Provide the [X, Y] coordinate of the cell's center where the given text is located.  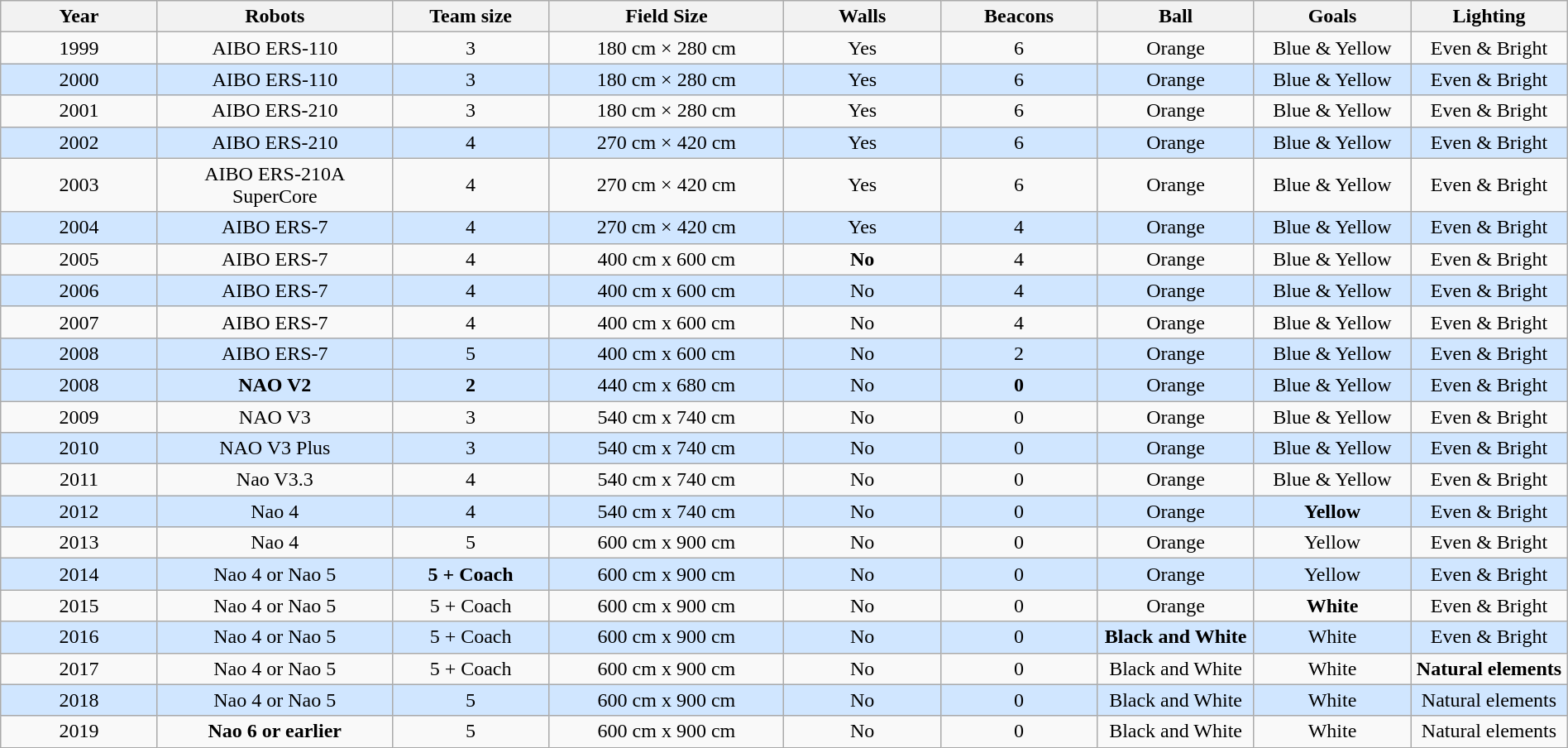
Year [79, 17]
2016 [79, 637]
2004 [79, 228]
440 cm x 680 cm [667, 385]
2012 [79, 511]
2005 [79, 259]
Field Size [667, 17]
Team size [470, 17]
NAO V3 [275, 416]
Robots [275, 17]
Ball [1176, 17]
2019 [79, 731]
Beacons [1019, 17]
2017 [79, 669]
Walls [862, 17]
2003 [79, 185]
2011 [79, 480]
Goals [1331, 17]
2014 [79, 574]
2009 [79, 416]
1999 [79, 48]
2013 [79, 543]
2010 [79, 448]
2002 [79, 142]
2007 [79, 322]
Nao 6 or earlier [275, 731]
NAO V3 Plus [275, 448]
2001 [79, 111]
Lighting [1489, 17]
2018 [79, 700]
2000 [79, 79]
NAO V2 [275, 385]
Nao V3.3 [275, 480]
2006 [79, 290]
AIBO ERS-210A SuperCore [275, 185]
2015 [79, 606]
